Output the (X, Y) coordinate of the center of the cell containing the given text.  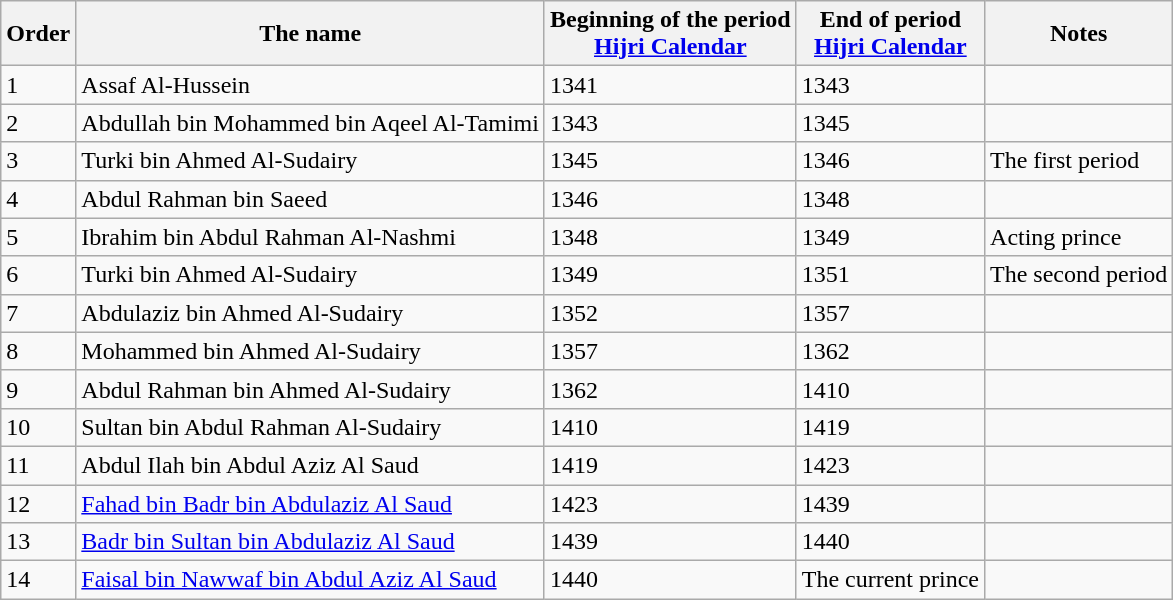
Ibrahim bin Abdul Rahman Al-Nashmi (310, 237)
Abdul Rahman bin Ahmed Al-Sudairy (310, 389)
6 (38, 275)
10 (38, 427)
Notes (1079, 34)
1351 (890, 275)
Order (38, 34)
1341 (670, 85)
1352 (670, 313)
8 (38, 351)
4 (38, 199)
3 (38, 161)
The current prince (890, 580)
1 (38, 85)
2 (38, 123)
Abdullah bin Mohammed bin Aqeel Al-Tamimi (310, 123)
11 (38, 465)
End of periodHijri Calendar (890, 34)
Abdul Rahman bin Saeed (310, 199)
13 (38, 542)
Abdul Ilah bin Abdul Aziz Al Saud (310, 465)
12 (38, 503)
Assaf Al-Hussein (310, 85)
14 (38, 580)
Fahad bin Badr bin Abdulaziz Al Saud (310, 503)
5 (38, 237)
The name (310, 34)
The second period (1079, 275)
Acting prince (1079, 237)
Sultan bin Abdul Rahman Al-Sudairy (310, 427)
Mohammed bin Ahmed Al-Sudairy (310, 351)
The first period (1079, 161)
Beginning of the periodHijri Calendar (670, 34)
Abdulaziz bin Ahmed Al-Sudairy (310, 313)
9 (38, 389)
Badr bin Sultan bin Abdulaziz Al Saud (310, 542)
7 (38, 313)
Faisal bin Nawwaf bin Abdul Aziz Al Saud (310, 580)
